Find where the given text appears and provide that cell's center as [X, Y] coordinate. 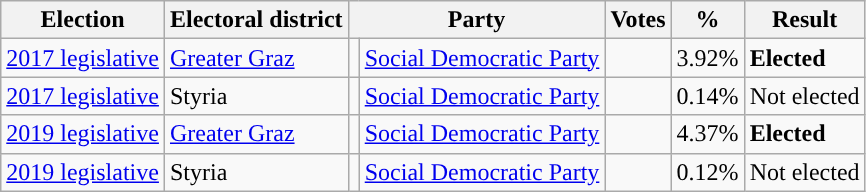
Votes [638, 20]
0.14% [708, 96]
Party [476, 20]
% [708, 20]
3.92% [708, 58]
Election [83, 20]
Result [804, 20]
4.37% [708, 134]
Electoral district [256, 20]
0.12% [708, 172]
